Find where the given text appears and provide that cell's center as (X, Y) coordinate. 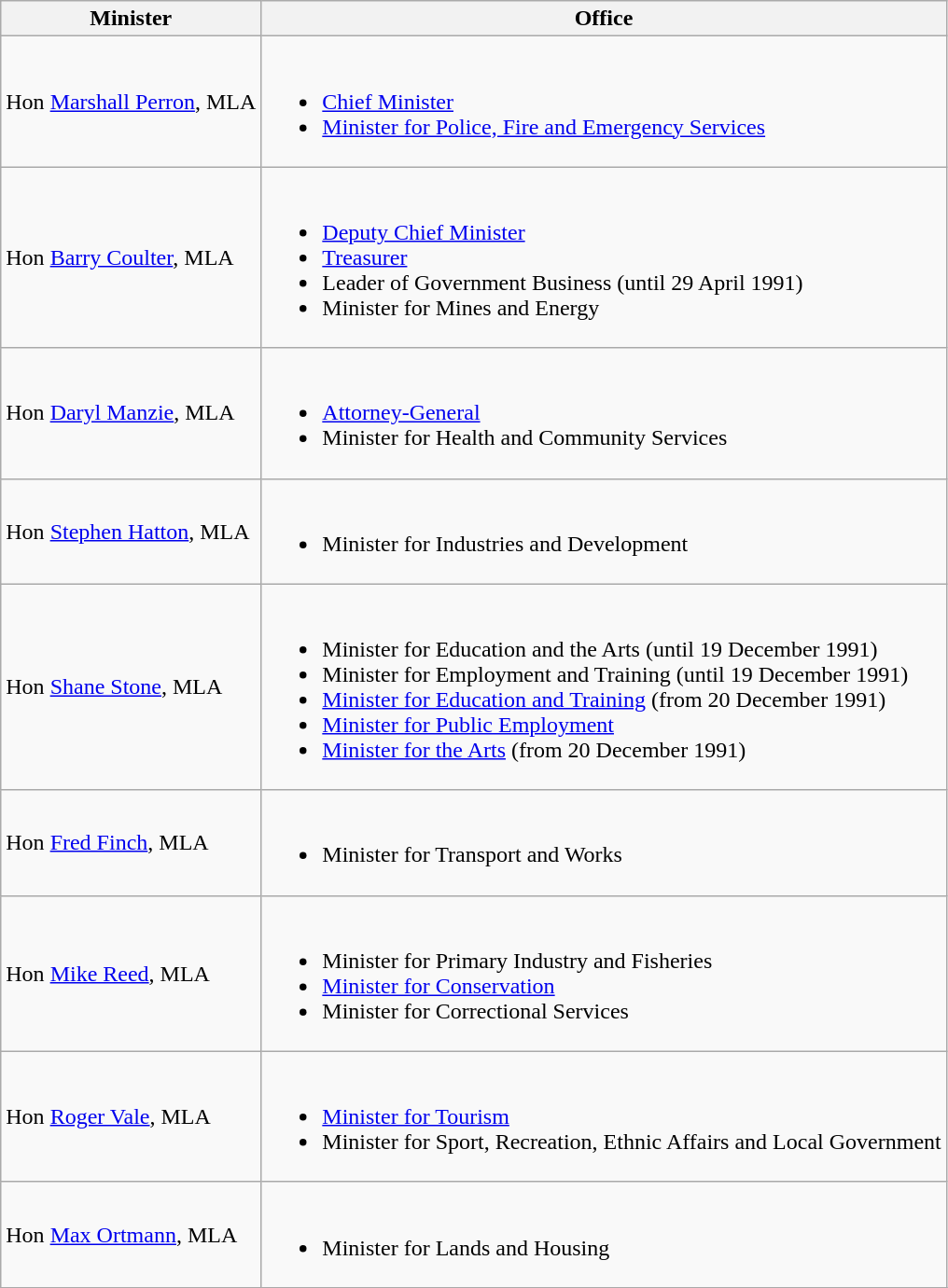
Hon Stephen Hatton, MLA (131, 532)
Minister (131, 19)
Hon Max Ortmann, MLA (131, 1235)
Hon Mike Reed, MLA (131, 974)
Hon Marshall Perron, MLA (131, 102)
Minister for Transport and Works (604, 843)
Minister for Primary Industry and FisheriesMinister for ConservationMinister for Correctional Services (604, 974)
Hon Daryl Manzie, MLA (131, 413)
Office (604, 19)
Hon Fred Finch, MLA (131, 843)
Hon Barry Coulter, MLA (131, 257)
Minister for Industries and Development (604, 532)
Chief MinisterMinister for Police, Fire and Emergency Services (604, 102)
Hon Shane Stone, MLA (131, 686)
Minister for TourismMinister for Sport, Recreation, Ethnic Affairs and Local Government (604, 1116)
Deputy Chief MinisterTreasurerLeader of Government Business (until 29 April 1991)Minister for Mines and Energy (604, 257)
Attorney-GeneralMinister for Health and Community Services (604, 413)
Hon Roger Vale, MLA (131, 1116)
Minister for Lands and Housing (604, 1235)
